Find where the given text appears and provide that cell's center as [X, Y] coordinate. 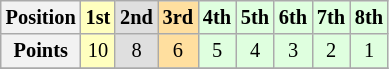
3 [293, 51]
Position [41, 17]
3rd [178, 17]
10 [98, 51]
2nd [136, 17]
1st [98, 17]
4 [255, 51]
8th [369, 17]
5 [217, 51]
6 [178, 51]
2 [331, 51]
7th [331, 17]
4th [217, 17]
6th [293, 17]
1 [369, 51]
8 [136, 51]
5th [255, 17]
Points [41, 51]
